Scan for the cell matching the given text and deliver its [X, Y] coordinate at center. 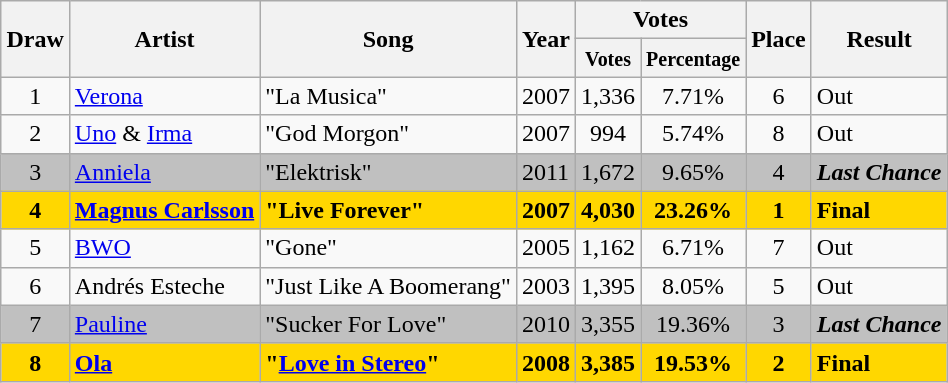
Magnus Carlsson [164, 210]
Place [779, 39]
1,672 [608, 172]
Song [388, 39]
Pauline [164, 324]
19.36% [694, 324]
"Elektrisk" [388, 172]
2008 [546, 362]
BWO [164, 248]
1,336 [608, 96]
"God Morgon" [388, 134]
19.53% [694, 362]
Verona [164, 96]
2003 [546, 286]
2011 [546, 172]
Year [546, 39]
4,030 [608, 210]
7.71% [694, 96]
"Gone" [388, 248]
"Just Like A Boomerang" [388, 286]
Andrés Esteche [164, 286]
8.05% [694, 286]
"La Musica" [388, 96]
"Sucker For Love" [388, 324]
3,385 [608, 362]
Artist [164, 39]
994 [608, 134]
Uno & Irma [164, 134]
2005 [546, 248]
Anniela [164, 172]
Ola [164, 362]
6.71% [694, 248]
23.26% [694, 210]
5.74% [694, 134]
3,355 [608, 324]
Percentage [694, 58]
1,395 [608, 286]
"Live Forever" [388, 210]
"Love in Stereo" [388, 362]
Draw [35, 39]
1,162 [608, 248]
2010 [546, 324]
9.65% [694, 172]
Result [879, 39]
